Pinpoint the cell where the given text exists, returning its [X, Y] midpoint coordinate. 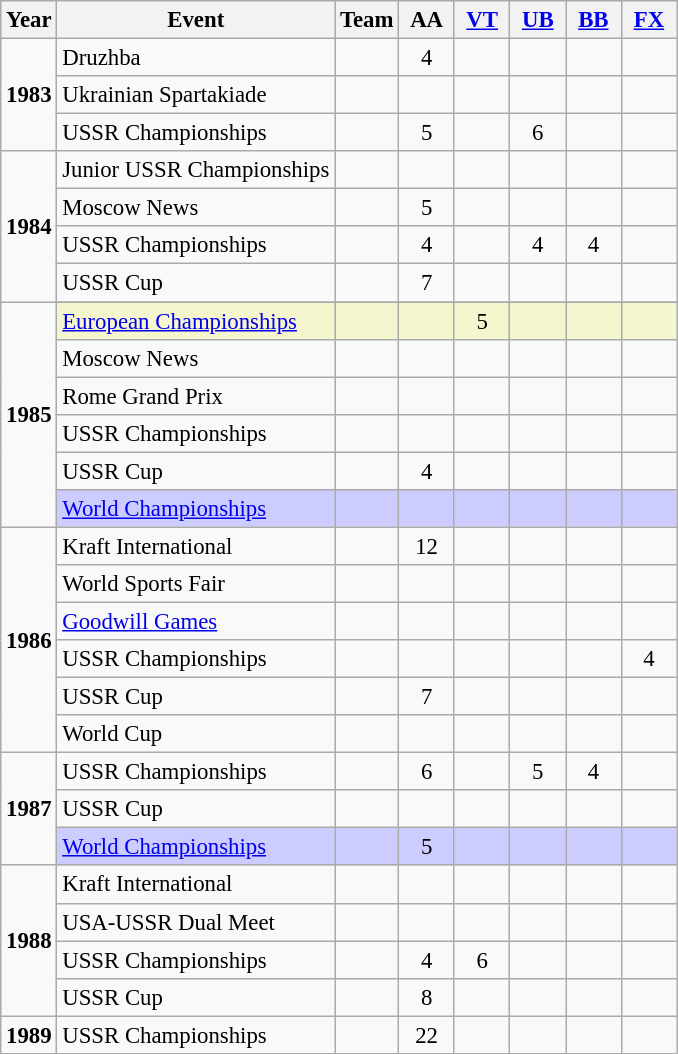
Druzhba [196, 58]
12 [427, 546]
8 [427, 997]
1983 [29, 96]
USA-USSR Dual Meet [196, 922]
1986 [29, 640]
Junior USSR Championships [196, 170]
Rome Grand Prix [196, 396]
VT [482, 20]
Year [29, 20]
1987 [29, 810]
22 [427, 1035]
1988 [29, 941]
Ukrainian Spartakiade [196, 95]
World Cup [196, 734]
BB [594, 20]
Team [367, 20]
Event [196, 20]
UB [538, 20]
FX [649, 20]
AA [427, 20]
World Sports Fair [196, 584]
European Championships [196, 321]
Goodwill Games [196, 621]
1984 [29, 226]
1985 [29, 415]
1989 [29, 1035]
